Search for the cell housing the specified text and yield its [x, y] center coordinate. 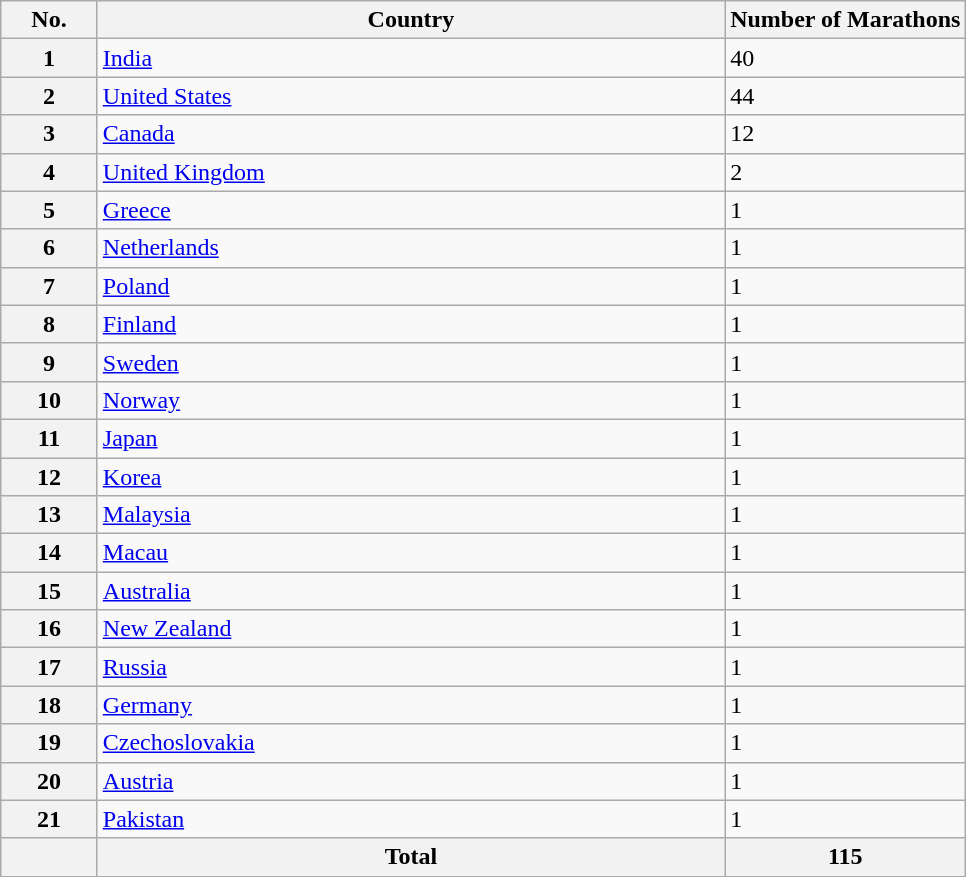
5 [50, 210]
3 [50, 134]
Macau [410, 553]
Number of Marathons [846, 20]
17 [50, 667]
21 [50, 819]
115 [846, 857]
Norway [410, 400]
Japan [410, 438]
8 [50, 324]
14 [50, 553]
Australia [410, 591]
Greece [410, 210]
Korea [410, 477]
New Zealand [410, 629]
10 [50, 400]
Canada [410, 134]
Sweden [410, 362]
India [410, 58]
6 [50, 248]
Pakistan [410, 819]
Country [410, 20]
11 [50, 438]
20 [50, 781]
9 [50, 362]
Russia [410, 667]
13 [50, 515]
United States [410, 96]
Netherlands [410, 248]
15 [50, 591]
18 [50, 705]
40 [846, 58]
Finland [410, 324]
7 [50, 286]
Malaysia [410, 515]
United Kingdom [410, 172]
Germany [410, 705]
Austria [410, 781]
16 [50, 629]
Czechoslovakia [410, 743]
Total [410, 857]
No. [50, 20]
4 [50, 172]
19 [50, 743]
44 [846, 96]
Poland [410, 286]
